Return (X, Y) of the center of cell containing provided text 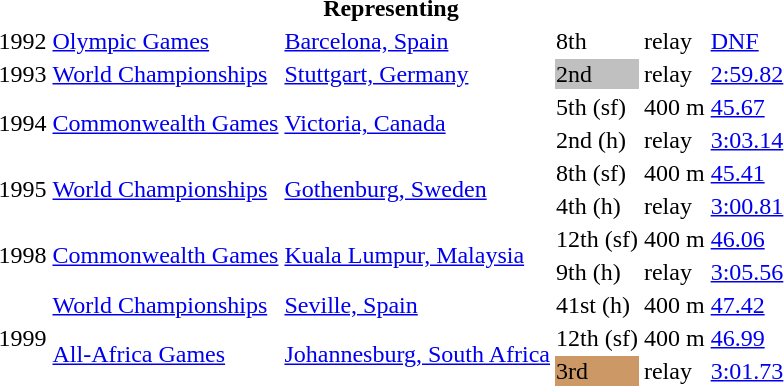
Barcelona, Spain (418, 41)
Gothenburg, Sweden (418, 190)
All-Africa Games (166, 354)
Stuttgart, Germany (418, 74)
2nd (h) (596, 140)
3rd (596, 371)
41st (h) (596, 305)
2nd (596, 74)
Seville, Spain (418, 305)
Olympic Games (166, 41)
Victoria, Canada (418, 124)
Kuala Lumpur, Malaysia (418, 256)
8th (sf) (596, 173)
8th (596, 41)
Johannesburg, South Africa (418, 354)
5th (sf) (596, 107)
9th (h) (596, 272)
4th (h) (596, 206)
